Return the (x, y) coordinate for the center point of the cell that contains the specified text.  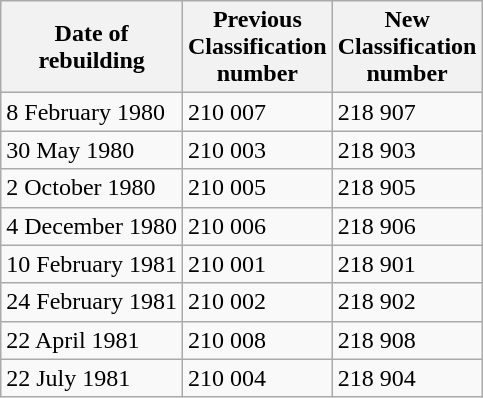
210 004 (257, 378)
218 908 (407, 340)
8 February 1980 (92, 112)
30 May 1980 (92, 150)
218 903 (407, 150)
210 008 (257, 340)
210 005 (257, 188)
22 July 1981 (92, 378)
218 905 (407, 188)
4 December 1980 (92, 226)
210 001 (257, 264)
218 902 (407, 302)
210 003 (257, 150)
Date ofrebuilding (92, 47)
PreviousClassificationnumber (257, 47)
218 904 (407, 378)
218 901 (407, 264)
10 February 1981 (92, 264)
218 907 (407, 112)
NewClassificationnumber (407, 47)
210 002 (257, 302)
24 February 1981 (92, 302)
218 906 (407, 226)
2 October 1980 (92, 188)
22 April 1981 (92, 340)
210 006 (257, 226)
210 007 (257, 112)
